Provide the (X, Y) coordinate of the cell's center where the given text is located.  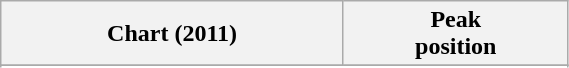
Peakposition (456, 34)
Chart (2011) (172, 34)
